Identify which cell holds the provided text, then report its (x, y) central coordinate. 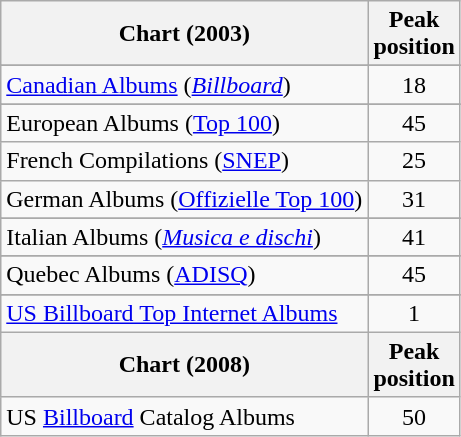
Canadian Albums (Billboard) (184, 85)
1 (414, 313)
31 (414, 199)
50 (414, 416)
Chart (2008) (184, 364)
41 (414, 237)
18 (414, 85)
Chart (2003) (184, 34)
German Albums (Offizielle Top 100) (184, 199)
Italian Albums (Musica e dischi) (184, 237)
US Billboard Catalog Albums (184, 416)
25 (414, 161)
French Compilations (SNEP) (184, 161)
US Billboard Top Internet Albums (184, 313)
European Albums (Top 100) (184, 123)
Quebec Albums (ADISQ) (184, 275)
